Determine the (X, Y) coordinate at the center of the cell enclosing the given text.  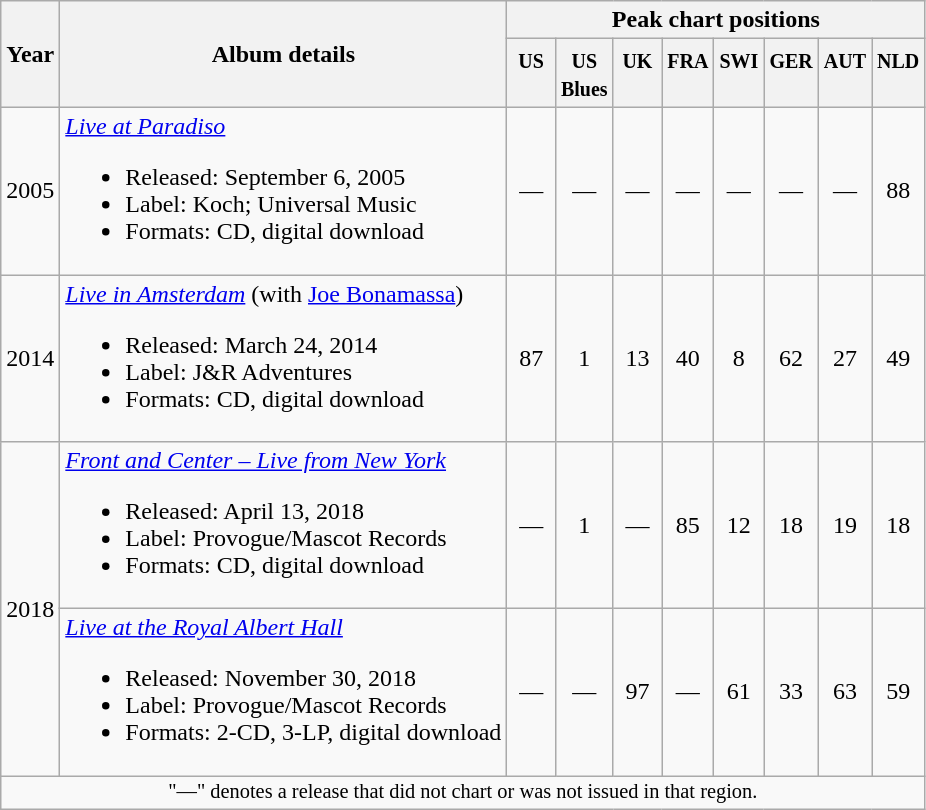
GER (791, 74)
Year (30, 54)
Peak chart positions (716, 20)
2005 (30, 190)
8 (739, 358)
Album details (284, 54)
49 (898, 358)
27 (844, 358)
SWI (739, 74)
13 (638, 358)
US Blues (584, 74)
FRA (688, 74)
2014 (30, 358)
Live at the Royal Albert HallReleased: November 30, 2018Label: Provogue/Mascot RecordsFormats: 2-CD, 3-LP, digital download (284, 692)
NLD (898, 74)
59 (898, 692)
63 (844, 692)
Front and Center – Live from New YorkReleased: April 13, 2018Label: Provogue/Mascot RecordsFormats: CD, digital download (284, 526)
US (532, 74)
33 (791, 692)
"—" denotes a release that did not chart or was not issued in that region. (463, 793)
40 (688, 358)
85 (688, 526)
87 (532, 358)
Live at ParadisoReleased: September 6, 2005Label: Koch; Universal MusicFormats: CD, digital download (284, 190)
UK (638, 74)
61 (739, 692)
97 (638, 692)
88 (898, 190)
19 (844, 526)
12 (739, 526)
2018 (30, 609)
Live in Amsterdam (with Joe Bonamassa)Released: March 24, 2014Label: J&R AdventuresFormats: CD, digital download (284, 358)
62 (791, 358)
AUT (844, 74)
